Pinpoint the cell where the given text exists, returning its [X, Y] midpoint coordinate. 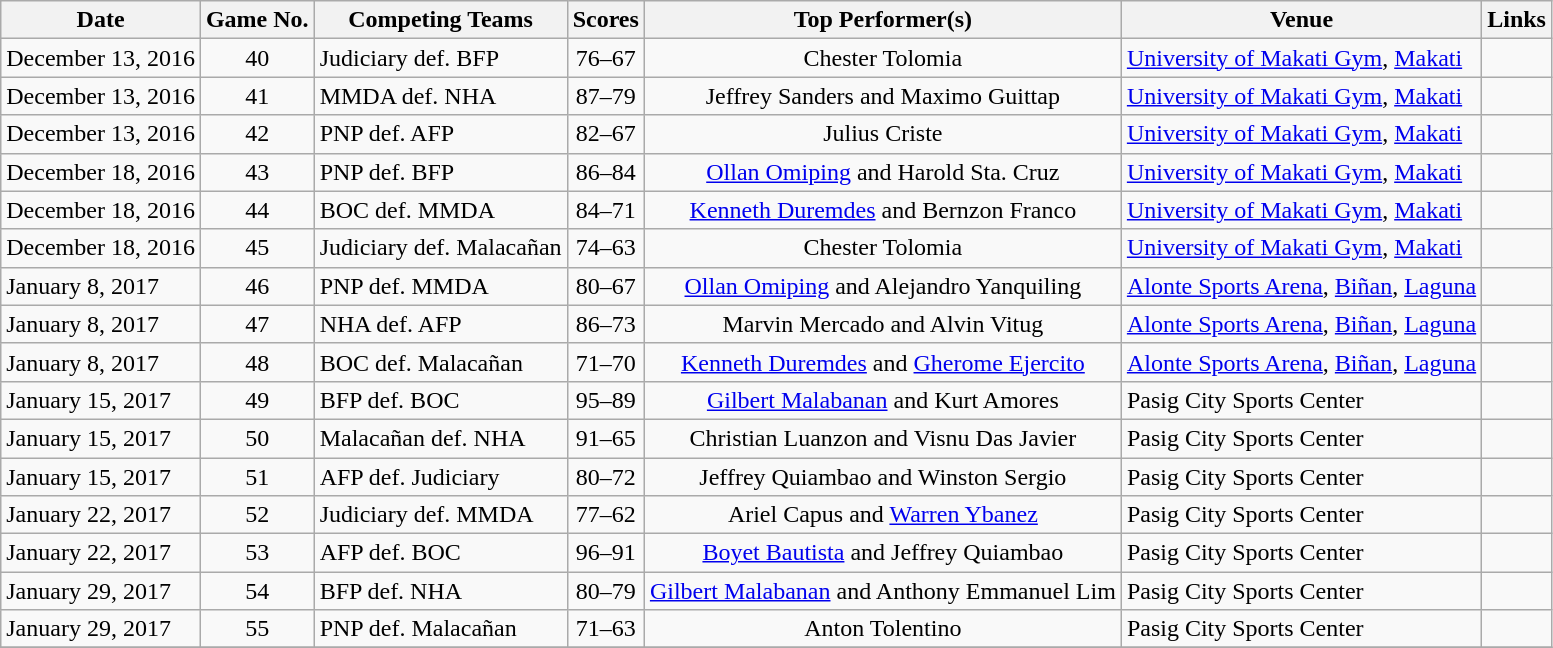
Gilbert Malabanan and Anthony Emmanuel Lim [882, 591]
Kenneth Duremdes and Bernzon Franco [882, 210]
Jeffrey Quiambao and Winston Sergio [882, 477]
71–70 [606, 362]
55 [257, 629]
Scores [606, 20]
Ariel Capus and Warren Ybanez [882, 515]
46 [257, 286]
Gilbert Malabanan and Kurt Amores [882, 400]
40 [257, 58]
Kenneth Duremdes and Gherome Ejercito [882, 362]
Malacañan def. NHA [440, 438]
Judiciary def. BFP [440, 58]
PNP def. AFP [440, 134]
Venue [1301, 20]
BOC def. MMDA [440, 210]
PNP def. BFP [440, 172]
Christian Luanzon and Visnu Das Javier [882, 438]
41 [257, 96]
Anton Tolentino [882, 629]
Julius Criste [882, 134]
BOC def. Malacañan [440, 362]
53 [257, 553]
49 [257, 400]
91–65 [606, 438]
47 [257, 324]
MMDA def. NHA [440, 96]
77–62 [606, 515]
BFP def. NHA [440, 591]
54 [257, 591]
86–84 [606, 172]
82–67 [606, 134]
45 [257, 248]
52 [257, 515]
PNP def. Malacañan [440, 629]
Top Performer(s) [882, 20]
Date [101, 20]
Marvin Mercado and Alvin Vitug [882, 324]
48 [257, 362]
AFP def. Judiciary [440, 477]
42 [257, 134]
Judiciary def. Malacañan [440, 248]
80–72 [606, 477]
Ollan Omiping and Alejandro Yanquiling [882, 286]
80–67 [606, 286]
AFP def. BOC [440, 553]
74–63 [606, 248]
Boyet Bautista and Jeffrey Quiambao [882, 553]
71–63 [606, 629]
44 [257, 210]
43 [257, 172]
Game No. [257, 20]
95–89 [606, 400]
PNP def. MMDA [440, 286]
51 [257, 477]
Jeffrey Sanders and Maximo Guittap [882, 96]
50 [257, 438]
84–71 [606, 210]
87–79 [606, 96]
NHA def. AFP [440, 324]
Links [1517, 20]
76–67 [606, 58]
BFP def. BOC [440, 400]
Ollan Omiping and Harold Sta. Cruz [882, 172]
80–79 [606, 591]
86–73 [606, 324]
Competing Teams [440, 20]
Judiciary def. MMDA [440, 515]
96–91 [606, 553]
